Return [X, Y] of the center of cell containing provided text 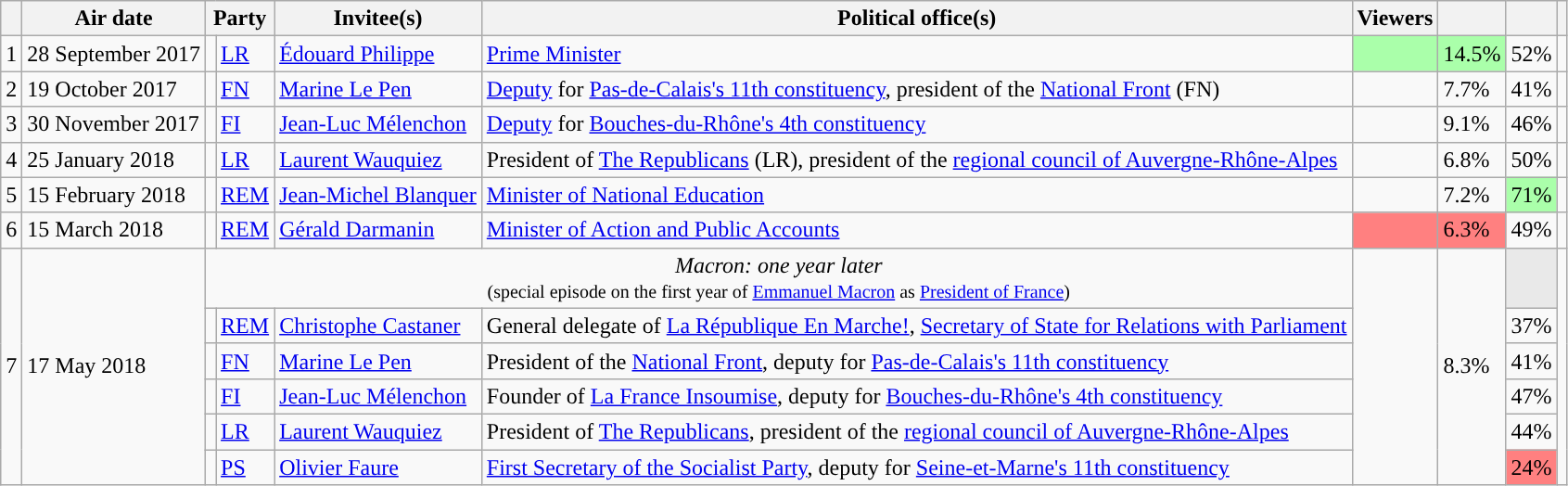
First Secretary of the Socialist Party, deputy for Seine-et-Marne's 11th constituency [916, 467]
46% [1532, 124]
Jean-Michel Blanquer [378, 195]
3 [11, 124]
30 November 2017 [114, 124]
President of The Republicans (LR), president of the regional council of Auvergne-Rhône-Alpes [916, 160]
Political office(s) [916, 19]
Air date [114, 19]
Viewers [1395, 19]
General delegate of La République En Marche!, Secretary of State for Relations with Parliament [916, 326]
Macron: one year later(special episode on the first year of Emmanuel Macron as President of France) [779, 278]
25 January 2018 [114, 160]
Christophe Castaner [378, 326]
5 [11, 195]
Édouard Philippe [378, 54]
52% [1532, 54]
49% [1532, 230]
PS [245, 467]
7.7% [1472, 89]
7.2% [1472, 195]
14.5% [1472, 54]
President of the National Front, deputy for Pas-de-Calais's 11th constituency [916, 361]
Party [240, 19]
44% [1532, 431]
6 [11, 230]
Gérald Darmanin [378, 230]
Prime Minister [916, 54]
19 October 2017 [114, 89]
8.3% [1472, 365]
Minister of Action and Public Accounts [916, 230]
24% [1532, 467]
50% [1532, 160]
Deputy for Pas-de-Calais's 11th constituency, president of the National Front (FN) [916, 89]
71% [1532, 195]
6.3% [1472, 230]
7 [11, 365]
15 March 2018 [114, 230]
9.1% [1472, 124]
17 May 2018 [114, 365]
Olivier Faure [378, 467]
37% [1532, 326]
President of The Republicans, president of the regional council of Auvergne-Rhône-Alpes [916, 431]
15 February 2018 [114, 195]
2 [11, 89]
1 [11, 54]
Founder of La France Insoumise, deputy for Bouches-du-Rhône's 4th constituency [916, 396]
Minister of National Education [916, 195]
6.8% [1472, 160]
Invitee(s) [378, 19]
4 [11, 160]
47% [1532, 396]
28 September 2017 [114, 54]
Deputy for Bouches-du-Rhône's 4th constituency [916, 124]
